Identify which cell holds the provided text, then report its (X, Y) central coordinate. 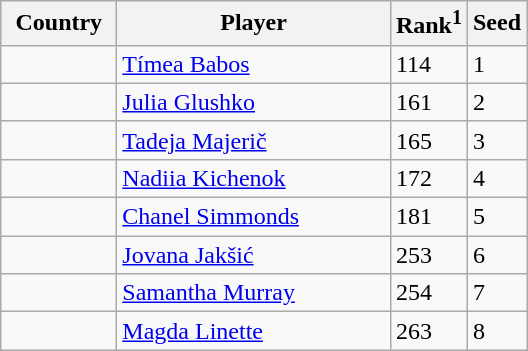
7 (496, 293)
161 (428, 102)
165 (428, 140)
6 (496, 255)
Magda Linette (254, 331)
Player (254, 24)
2 (496, 102)
3 (496, 140)
Tímea Babos (254, 64)
Samantha Murray (254, 293)
172 (428, 178)
Tadeja Majerič (254, 140)
Nadiia Kichenok (254, 178)
253 (428, 255)
Jovana Jakšić (254, 255)
181 (428, 217)
263 (428, 331)
1 (496, 64)
Julia Glushko (254, 102)
Rank1 (428, 24)
Seed (496, 24)
4 (496, 178)
254 (428, 293)
5 (496, 217)
114 (428, 64)
8 (496, 331)
Chanel Simmonds (254, 217)
Country (59, 24)
